Output the (x, y) coordinate of the center of the cell containing the given text.  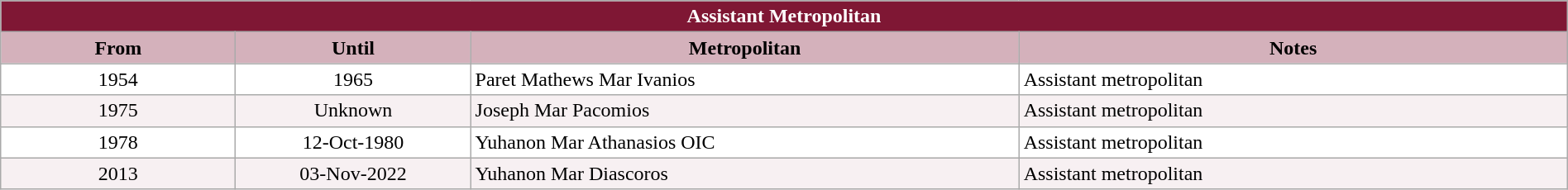
From (118, 48)
Until (353, 48)
Yuhanon Mar Diascoros (744, 173)
Joseph Mar Pacomios (744, 111)
Paret Mathews Mar Ivanios (744, 79)
1965 (353, 79)
12-Oct-1980 (353, 142)
Unknown (353, 111)
Assistant Metropolitan (784, 17)
1954 (118, 79)
1978 (118, 142)
1975 (118, 111)
Metropolitan (744, 48)
Notes (1293, 48)
2013 (118, 173)
03-Nov-2022 (353, 173)
Yuhanon Mar Athanasios OIC (744, 142)
